Extract the (x, y) coordinate from the center of the cell holding the provided text.  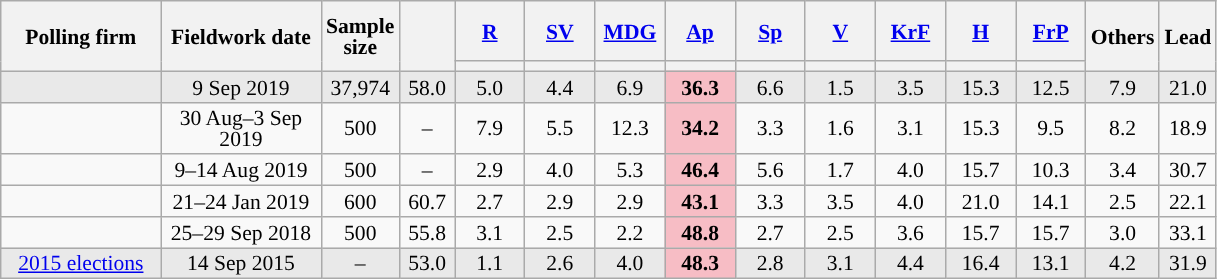
FrP (1051, 31)
14 Sep 2015 (241, 264)
22.1 (1188, 202)
13.1 (1051, 264)
MDG (630, 31)
10.3 (1051, 170)
31.9 (1188, 264)
2.2 (630, 232)
KrF (910, 31)
33.1 (1188, 232)
5.6 (770, 170)
5.5 (560, 128)
V (840, 31)
48.8 (700, 232)
55.8 (426, 232)
1.1 (490, 264)
53.0 (426, 264)
6.9 (630, 86)
9.5 (1051, 128)
3.6 (910, 232)
9 Sep 2019 (241, 86)
600 (360, 202)
48.3 (700, 264)
8.2 (1123, 128)
2.6 (560, 264)
60.7 (426, 202)
12.5 (1051, 86)
37,974 (360, 86)
30 Aug–3 Sep 2019 (241, 128)
SV (560, 31)
2.8 (770, 264)
Sp (770, 31)
6.6 (770, 86)
36.3 (700, 86)
9–14 Aug 2019 (241, 170)
14.1 (1051, 202)
34.2 (700, 128)
Ap (700, 31)
Samplesize (360, 36)
H (980, 31)
1.5 (840, 86)
4.2 (1123, 264)
1.7 (840, 170)
5.3 (630, 170)
58.0 (426, 86)
3.4 (1123, 170)
5.0 (490, 86)
2015 elections (81, 264)
Lead (1188, 36)
Polling firm (81, 36)
30.7 (1188, 170)
16.4 (980, 264)
3.0 (1123, 232)
Others (1123, 36)
Fieldwork date (241, 36)
18.9 (1188, 128)
R (490, 31)
25–29 Sep 2018 (241, 232)
12.3 (630, 128)
46.4 (700, 170)
21–24 Jan 2019 (241, 202)
1.6 (840, 128)
43.1 (700, 202)
